Output the [x, y] coordinate of the center of the cell containing the given text.  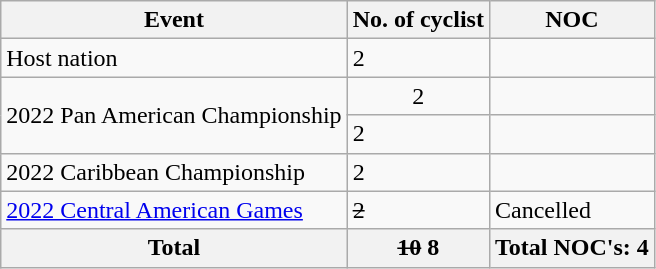
2022 Caribbean Championship [174, 172]
2022 Central American Games [174, 210]
NOC [572, 20]
Event [174, 20]
2022 Pan American Championship [174, 115]
10 8 [418, 248]
No. of cyclist [418, 20]
Cancelled [572, 210]
Total [174, 248]
Total NOC's: 4 [572, 248]
Host nation [174, 58]
